Pinpoint the cell where the given text exists, returning its [X, Y] midpoint coordinate. 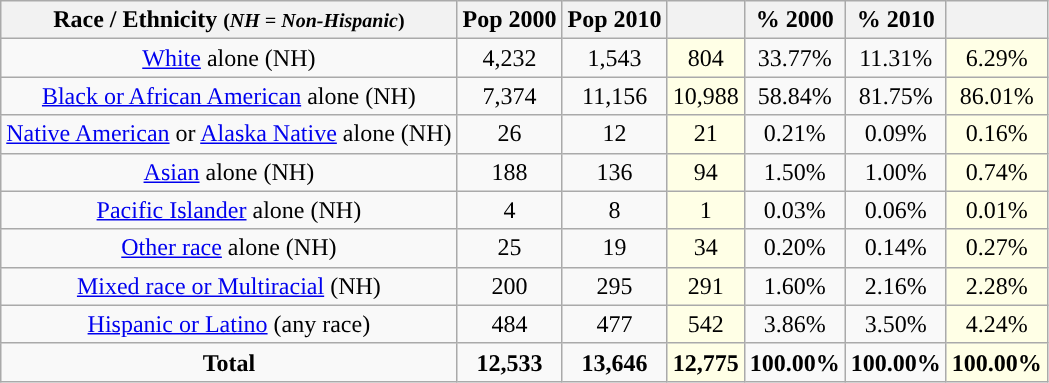
2.16% [896, 286]
804 [706, 58]
1.00% [896, 172]
0.16% [996, 134]
2.28% [996, 286]
94 [706, 172]
11.31% [896, 58]
12,533 [510, 362]
200 [510, 286]
1,543 [614, 58]
136 [614, 172]
81.75% [896, 96]
8 [614, 210]
White alone (NH) [229, 58]
0.03% [794, 210]
12,775 [706, 362]
6.29% [996, 58]
0.21% [794, 134]
3.86% [794, 324]
Asian alone (NH) [229, 172]
Pop 2010 [614, 20]
Native American or Alaska Native alone (NH) [229, 134]
0.06% [896, 210]
291 [706, 286]
10,988 [706, 96]
21 [706, 134]
26 [510, 134]
4.24% [996, 324]
19 [614, 248]
Hispanic or Latino (any race) [229, 324]
0.01% [996, 210]
Pacific Islander alone (NH) [229, 210]
Total [229, 362]
4,232 [510, 58]
% 2010 [896, 20]
Race / Ethnicity (NH = Non-Hispanic) [229, 20]
1.50% [794, 172]
1.60% [794, 286]
477 [614, 324]
Black or African American alone (NH) [229, 96]
13,646 [614, 362]
33.77% [794, 58]
Mixed race or Multiracial (NH) [229, 286]
Pop 2000 [510, 20]
484 [510, 324]
86.01% [996, 96]
11,156 [614, 96]
1 [706, 210]
0.20% [794, 248]
34 [706, 248]
% 2000 [794, 20]
Other race alone (NH) [229, 248]
295 [614, 286]
0.27% [996, 248]
542 [706, 324]
3.50% [896, 324]
0.09% [896, 134]
12 [614, 134]
188 [510, 172]
4 [510, 210]
0.74% [996, 172]
7,374 [510, 96]
58.84% [794, 96]
25 [510, 248]
0.14% [896, 248]
